Find where the given text appears and provide that cell's center as [x, y] coordinate. 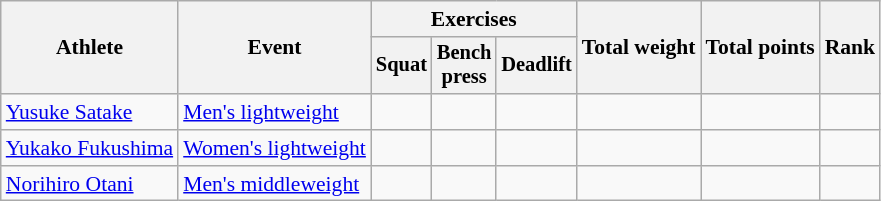
Women's lightweight [274, 148]
Event [274, 48]
Squat [402, 66]
Yukako Fukushima [90, 148]
Athlete [90, 48]
Men's lightweight [274, 112]
Exercises [474, 19]
Total weight [639, 48]
Rank [850, 48]
Benchpress [464, 66]
Deadlift [536, 66]
Total points [760, 48]
Yusuke Satake [90, 112]
